Identify which cell holds the provided text, then report its (X, Y) central coordinate. 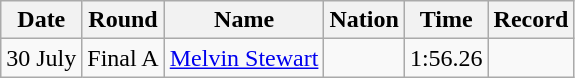
Final A (123, 58)
Nation (364, 20)
Round (123, 20)
1:56.26 (446, 58)
Time (446, 20)
Name (244, 20)
Melvin Stewart (244, 58)
Record (531, 20)
Date (42, 20)
30 July (42, 58)
